Search for the cell housing the specified text and yield its [X, Y] center coordinate. 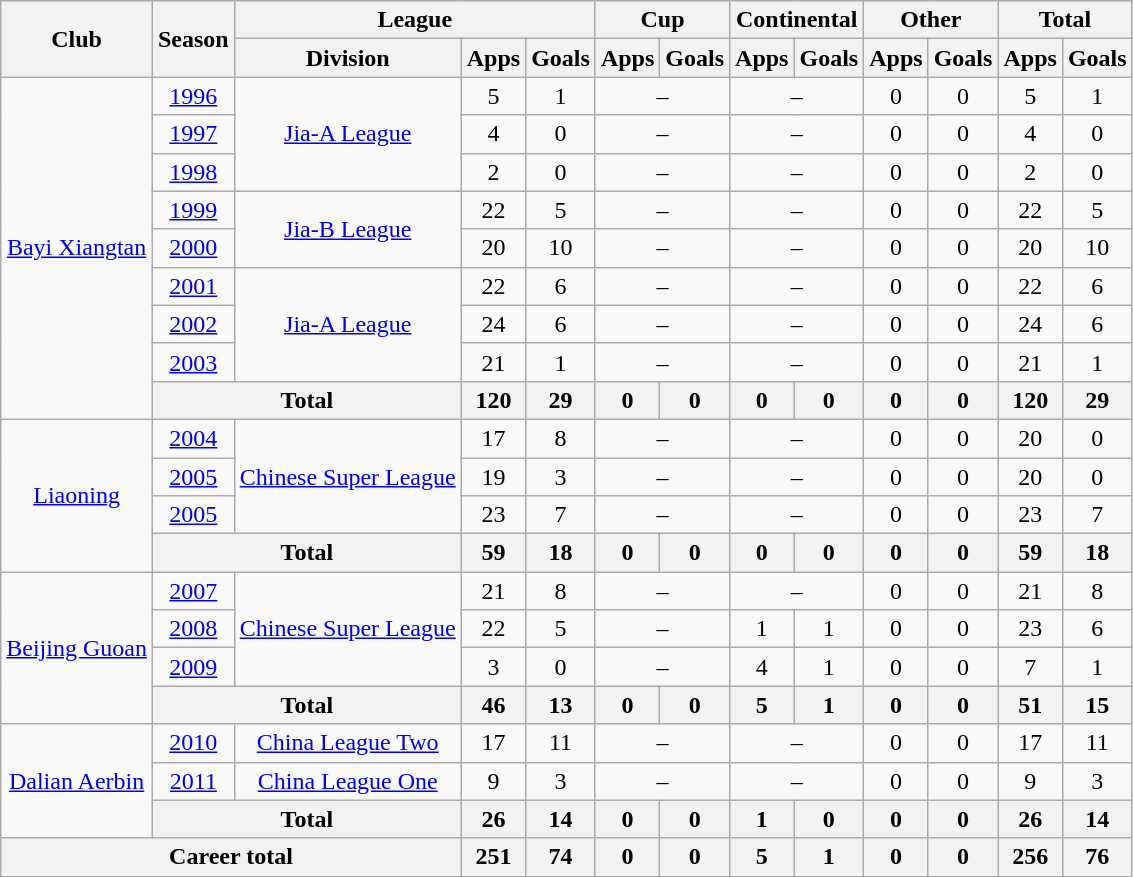
Bayi Xiangtan [77, 248]
51 [1030, 705]
China League Two [348, 743]
China League One [348, 781]
Division [348, 58]
19 [493, 477]
251 [493, 857]
Other [931, 20]
Jia-B League [348, 229]
13 [561, 705]
Career total [231, 857]
League [414, 20]
1998 [193, 172]
1996 [193, 96]
Cup [662, 20]
Season [193, 39]
2000 [193, 248]
Beijing Guoan [77, 648]
76 [1097, 857]
46 [493, 705]
256 [1030, 857]
Club [77, 39]
2008 [193, 629]
2010 [193, 743]
Dalian Aerbin [77, 781]
2002 [193, 324]
2007 [193, 591]
1997 [193, 134]
15 [1097, 705]
Continental [797, 20]
2011 [193, 781]
2004 [193, 438]
2003 [193, 362]
Liaoning [77, 495]
2001 [193, 286]
2009 [193, 667]
1999 [193, 210]
74 [561, 857]
